Find where the given text appears and provide that cell's center as (X, Y) coordinate. 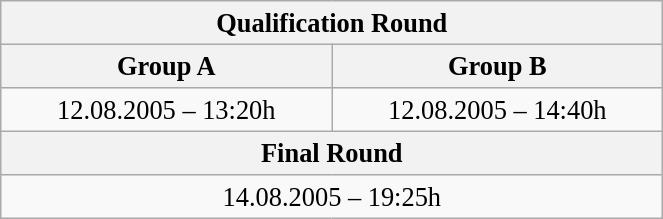
Group B (498, 66)
Qualification Round (332, 22)
Final Round (332, 153)
14.08.2005 – 19:25h (332, 197)
12.08.2005 – 14:40h (498, 109)
12.08.2005 – 13:20h (166, 109)
Group A (166, 66)
